Find where the given text appears and provide that cell's center as (X, Y) coordinate. 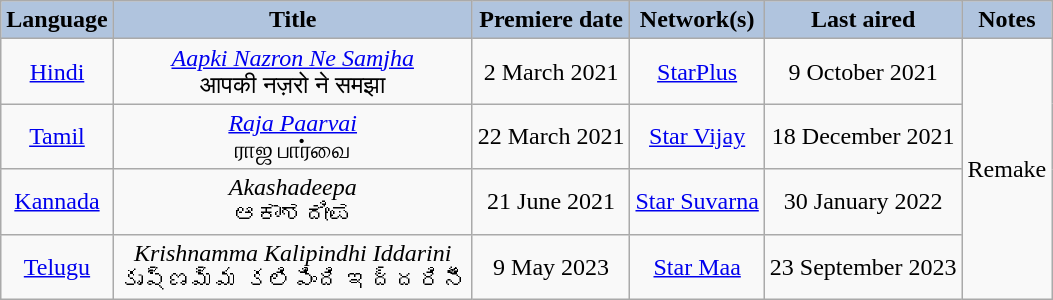
Language (57, 20)
Star Maa (697, 266)
Akashadeepa ಆಕಾಶದೀಪ (292, 202)
Hindi (57, 72)
Krishnamma Kalipindhi Iddarini కృష్ణమ్మ కలిపింది ఇద్దరినీ (292, 266)
22 March 2021 (551, 136)
Kannada (57, 202)
Premiere date (551, 20)
2 March 2021 (551, 72)
Raja Paarvai ராஜ பார்வை (292, 136)
Star Vijay (697, 136)
Network(s) (697, 20)
Aapki Nazron Ne Samjha आपकी नज़रो ने समझा (292, 72)
Remake (1007, 169)
23 September 2023 (863, 266)
Star Suvarna (697, 202)
Notes (1007, 20)
9 October 2021 (863, 72)
Title (292, 20)
18 December 2021 (863, 136)
StarPlus (697, 72)
21 June 2021 (551, 202)
Telugu (57, 266)
9 May 2023 (551, 266)
30 January 2022 (863, 202)
Last aired (863, 20)
Tamil (57, 136)
